From the cell containing the given text, extract its center point as [X, Y] coordinate. 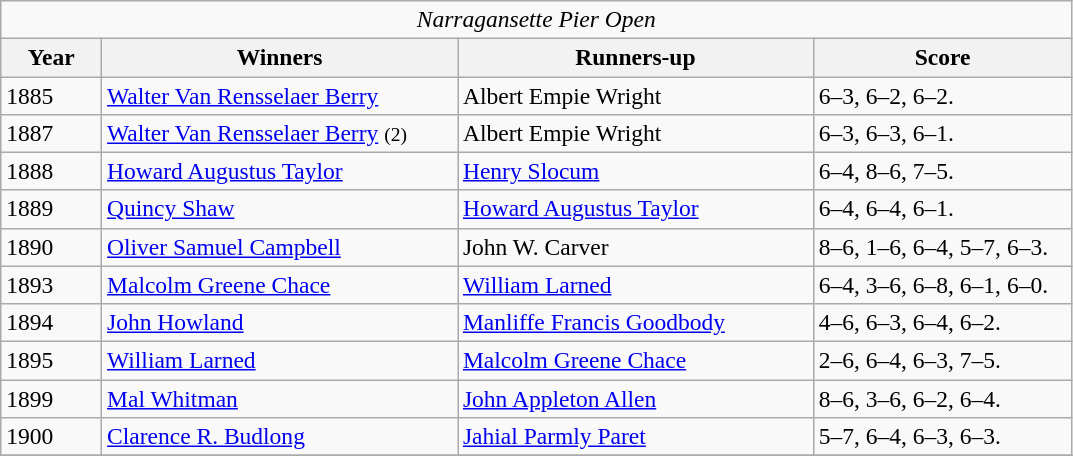
Quincy Shaw [280, 209]
1887 [52, 133]
Oliver Samuel Campbell [280, 247]
1888 [52, 171]
John Howland [280, 322]
1900 [52, 436]
6–4, 3–6, 6–8, 6–1, 6–0. [942, 285]
Clarence R. Budlong [280, 436]
1893 [52, 285]
6–3, 6–3, 6–1. [942, 133]
John Appleton Allen [636, 398]
2–6, 6–4, 6–3, 7–5. [942, 360]
Runners-up [636, 57]
6–4, 8–6, 7–5. [942, 171]
8–6, 3–6, 6–2, 6–4. [942, 398]
8–6, 1–6, 6–4, 5–7, 6–3. [942, 247]
1889 [52, 209]
4–6, 6–3, 6–4, 6–2. [942, 322]
1890 [52, 247]
Walter Van Rensselaer Berry (2) [280, 133]
6–3, 6–2, 6–2. [942, 95]
Narragansette Pier Open [536, 19]
Year [52, 57]
1899 [52, 398]
Manliffe Francis Goodbody [636, 322]
5–7, 6–4, 6–3, 6–3. [942, 436]
Jahial Parmly Paret [636, 436]
Mal Whitman [280, 398]
Winners [280, 57]
Walter Van Rensselaer Berry [280, 95]
1894 [52, 322]
Score [942, 57]
1885 [52, 95]
John W. Carver [636, 247]
Henry Slocum [636, 171]
1895 [52, 360]
6–4, 6–4, 6–1. [942, 209]
